From the cell containing the given text, extract its center point as (X, Y) coordinate. 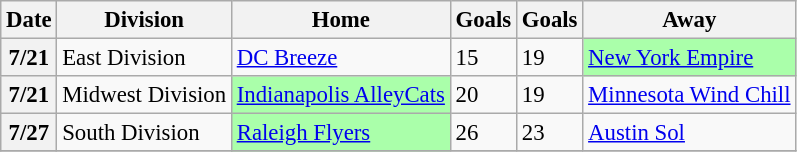
Austin Sol (690, 133)
Raleigh Flyers (340, 133)
Date (29, 20)
15 (483, 58)
26 (483, 133)
Away (690, 20)
DC Breeze (340, 58)
Indianapolis AlleyCats (340, 95)
Minnesota Wind Chill (690, 95)
East Division (144, 58)
Midwest Division (144, 95)
Home (340, 20)
South Division (144, 133)
New York Empire (690, 58)
Division (144, 20)
20 (483, 95)
23 (549, 133)
7/27 (29, 133)
